Find where the given text appears and provide that cell's center as [x, y] coordinate. 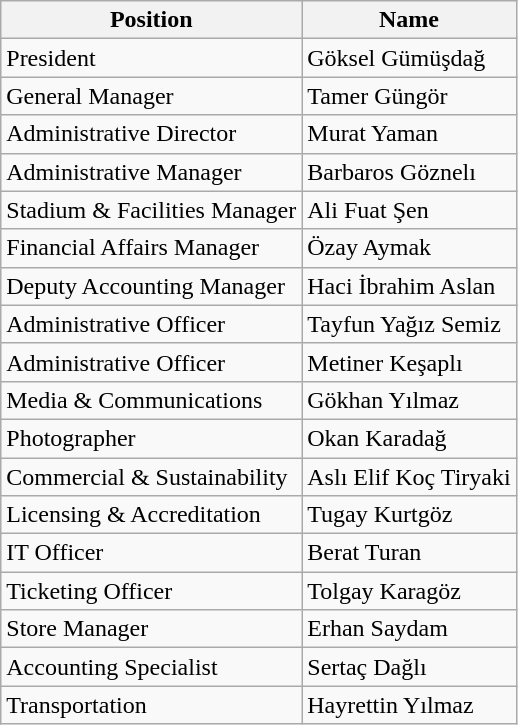
Stadium & Facilities Manager [152, 210]
Photographer [152, 438]
Aslı Elif Koç Tiryaki [409, 477]
Administrative Director [152, 134]
Commercial & Sustainability [152, 477]
Administrative Manager [152, 172]
Okan Karadağ [409, 438]
Hayrettin Yılmaz [409, 705]
Tamer Güngör [409, 96]
Metiner Keşaplı [409, 362]
Tolgay Karagöz [409, 591]
Haci İbrahim Aslan [409, 286]
Deputy Accounting Manager [152, 286]
Licensing & Accreditation [152, 515]
Erhan Saydam [409, 629]
Sertaç Dağlı [409, 667]
Murat Yaman [409, 134]
Gökhan Yılmaz [409, 400]
Accounting Specialist [152, 667]
Transportation [152, 705]
President [152, 58]
Göksel Gümüşdağ [409, 58]
Media & Communications [152, 400]
Barbaros Göznelı [409, 172]
Ticketing Officer [152, 591]
Name [409, 20]
Berat Turan [409, 553]
Özay Aymak [409, 248]
Financial Affairs Manager [152, 248]
Ali Fuat Şen [409, 210]
Tugay Kurtgöz [409, 515]
Tayfun Yağız Semiz [409, 324]
General Manager [152, 96]
Position [152, 20]
Store Manager [152, 629]
IT Officer [152, 553]
